For the text-containing cell, return its midpoint in [x, y] coordinate format. 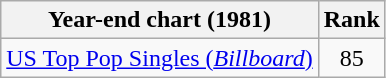
US Top Pop Singles (Billboard) [160, 58]
Rank [352, 20]
Year-end chart (1981) [160, 20]
85 [352, 58]
